Search for the cell housing the specified text and yield its (x, y) center coordinate. 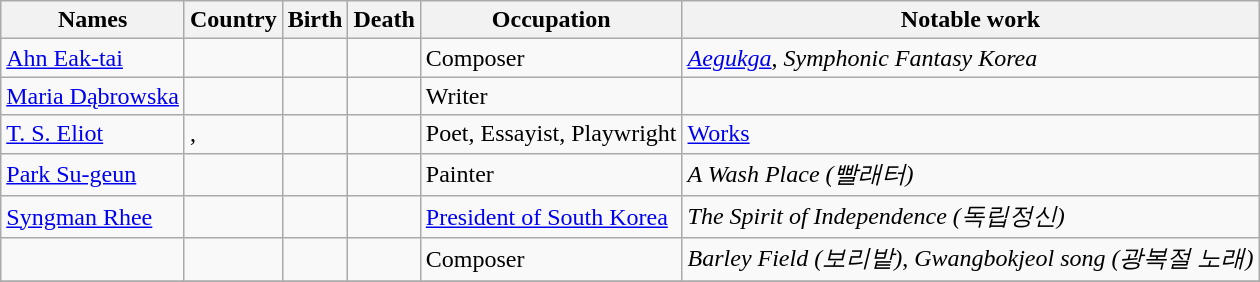
Barley Field (보리밭), Gwangbokjeol song (광복절 노래) (970, 260)
President of South Korea (551, 218)
Painter (551, 174)
Poet, Essayist, Playwright (551, 134)
Aegukga, Symphonic Fantasy Korea (970, 58)
Notable work (970, 20)
, (233, 134)
T. S. Eliot (93, 134)
Writer (551, 96)
Ahn Eak-tai (93, 58)
Occupation (551, 20)
Syngman Rhee (93, 218)
Works (970, 134)
Names (93, 20)
Birth (315, 20)
A Wash Place (빨래터) (970, 174)
Maria Dąbrowska (93, 96)
Park Su-geun (93, 174)
The Spirit of Independence (독립정신) (970, 218)
Death (384, 20)
Country (233, 20)
